Scan for the cell matching the given text and deliver its [x, y] coordinate at center. 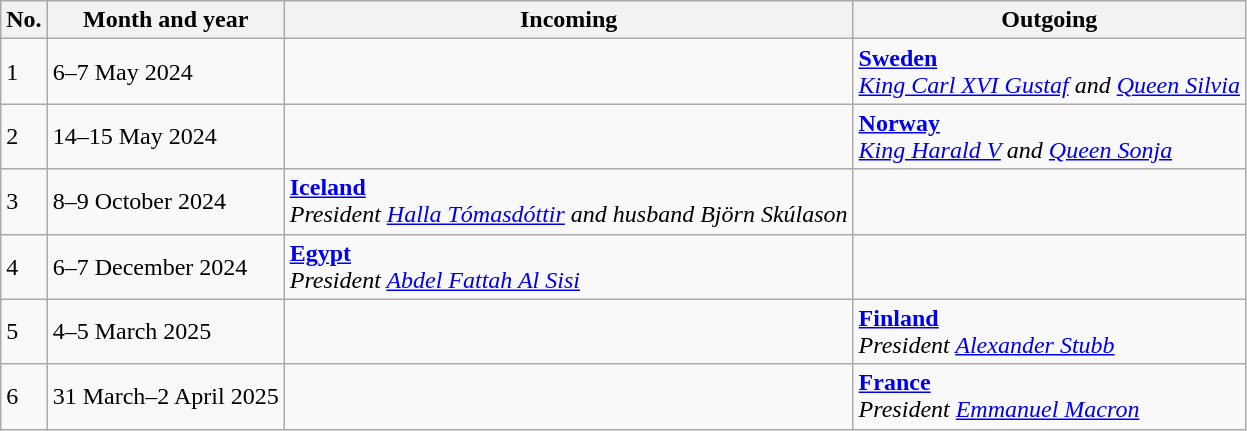
6 [24, 396]
Month and year [166, 20]
31 March–2 April 2025 [166, 396]
IcelandPresident Halla Tómasdóttir and husband Björn Skúlason [568, 202]
4–5 March 2025 [166, 332]
Outgoing [1049, 20]
FinlandPresident Alexander Stubb [1049, 332]
6–7 December 2024 [166, 266]
NorwayKing Harald V and Queen Sonja [1049, 136]
4 [24, 266]
EgyptPresident Abdel Fattah Al Sisi [568, 266]
3 [24, 202]
No. [24, 20]
2 [24, 136]
5 [24, 332]
14–15 May 2024 [166, 136]
SwedenKing Carl XVI Gustaf and Queen Silvia [1049, 72]
FrancePresident Emmanuel Macron [1049, 396]
6–7 May 2024 [166, 72]
Incoming [568, 20]
8–9 October 2024 [166, 202]
1 [24, 72]
